Locate the cell with the specified text and output its (x, y) center coordinate. 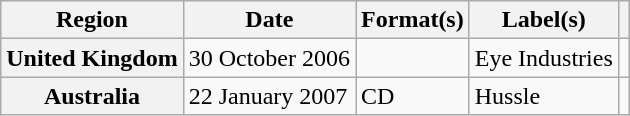
Label(s) (544, 20)
Format(s) (413, 20)
Eye Industries (544, 58)
United Kingdom (92, 58)
CD (413, 96)
Region (92, 20)
Hussle (544, 96)
22 January 2007 (269, 96)
30 October 2006 (269, 58)
Australia (92, 96)
Date (269, 20)
